Scan for the cell matching the given text and deliver its [X, Y] coordinate at center. 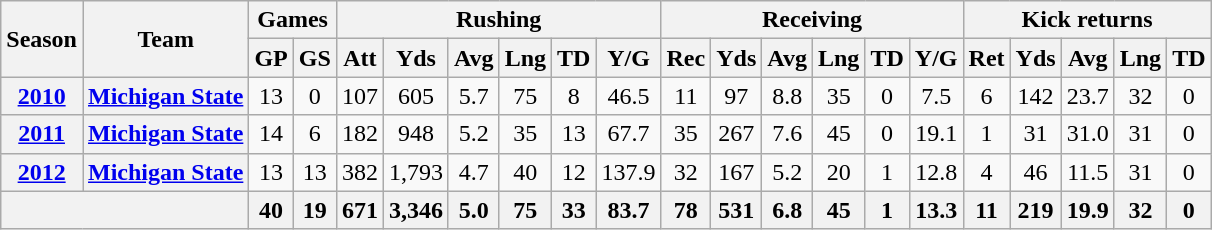
23.7 [1088, 96]
Kick returns [1087, 20]
Team [165, 39]
11.5 [1088, 172]
2011 [42, 134]
Rec [686, 58]
219 [1036, 210]
3,346 [416, 210]
12.8 [936, 172]
948 [416, 134]
8 [574, 96]
Season [42, 39]
137.9 [628, 172]
67.7 [628, 134]
19 [314, 210]
4 [986, 172]
7.6 [788, 134]
GP [271, 58]
1,793 [416, 172]
19.9 [1088, 210]
Ret [986, 58]
7.5 [936, 96]
605 [416, 96]
13.3 [936, 210]
Receiving [812, 20]
Att [360, 58]
8.8 [788, 96]
19.1 [936, 134]
31.0 [1088, 134]
14 [271, 134]
531 [736, 210]
83.7 [628, 210]
4.7 [474, 172]
167 [736, 172]
142 [1036, 96]
97 [736, 96]
182 [360, 134]
2012 [42, 172]
Games [292, 20]
382 [360, 172]
78 [686, 210]
6.8 [788, 210]
46.5 [628, 96]
20 [838, 172]
GS [314, 58]
671 [360, 210]
12 [574, 172]
Rushing [498, 20]
2010 [42, 96]
33 [574, 210]
107 [360, 96]
267 [736, 134]
5.0 [474, 210]
46 [1036, 172]
5.7 [474, 96]
